For the text-containing cell, return its midpoint in (X, Y) coordinate format. 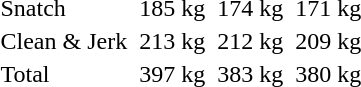
213 kg (172, 41)
212 kg (250, 41)
